Locate the cell with the specified text and output its (x, y) center coordinate. 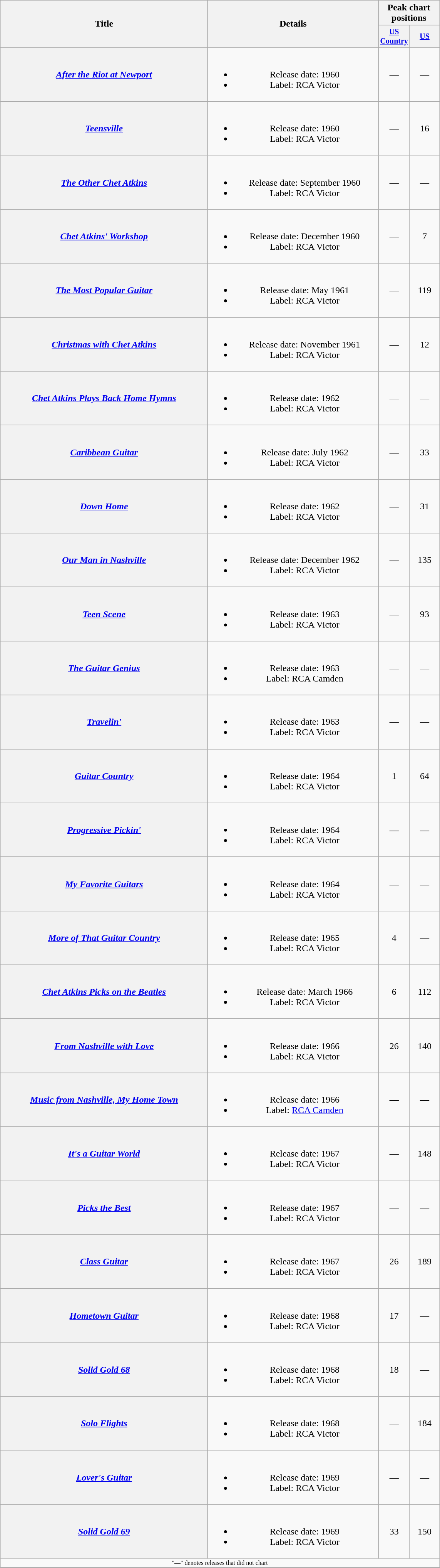
US (425, 36)
1 (394, 776)
Travelin' (104, 722)
After the Riot at Newport (104, 74)
Class Guitar (104, 1262)
148 (425, 1154)
12 (425, 344)
Solo Flights (104, 1424)
"—" denotes releases that did not chart (220, 1563)
Music from Nashville, My Home Town (104, 1100)
Release date: December 1960Label: RCA Victor (293, 236)
Hometown Guitar (104, 1316)
Release date: December 1962Label: RCA Victor (293, 560)
Our Man in Nashville (104, 560)
Title (104, 24)
Release date: May 1961Label: RCA Victor (293, 290)
Chet Atkins Plays Back Home Hymns (104, 398)
Release date: 1965Label: RCA Victor (293, 938)
Release date: 1966Label: RCA Victor (293, 1046)
189 (425, 1262)
From Nashville with Love (104, 1046)
Details (293, 24)
Release date: July 1962Label: RCA Victor (293, 452)
135 (425, 560)
93 (425, 614)
31 (425, 506)
Peak chartpositions (409, 13)
My Favorite Guitars (104, 884)
Teensville (104, 128)
More of That Guitar Country (104, 938)
Chet Atkins Picks on the Beatles (104, 992)
Progressive Pickin' (104, 830)
Solid Gold 68 (104, 1370)
The Guitar Genius (104, 668)
Release date: March 1966Label: RCA Victor (293, 992)
119 (425, 290)
64 (425, 776)
Picks the Best (104, 1208)
184 (425, 1424)
6 (394, 992)
Caribbean Guitar (104, 452)
The Most Popular Guitar (104, 290)
140 (425, 1046)
150 (425, 1531)
It's a Guitar World (104, 1154)
Release date: 1966Label: RCA Camden (293, 1100)
US Country (394, 36)
112 (425, 992)
Release date: November 1961Label: RCA Victor (293, 344)
4 (394, 938)
Release date: 1963Label: RCA Camden (293, 668)
Solid Gold 69 (104, 1531)
16 (425, 128)
Teen Scene (104, 614)
Release date: September 1960Label: RCA Victor (293, 182)
Chet Atkins' Workshop (104, 236)
7 (425, 236)
17 (394, 1316)
Down Home (104, 506)
Guitar Country (104, 776)
Lover's Guitar (104, 1477)
The Other Chet Atkins (104, 182)
18 (394, 1370)
Christmas with Chet Atkins (104, 344)
